Determine the (x, y) coordinate at the center of the cell enclosing the given text.  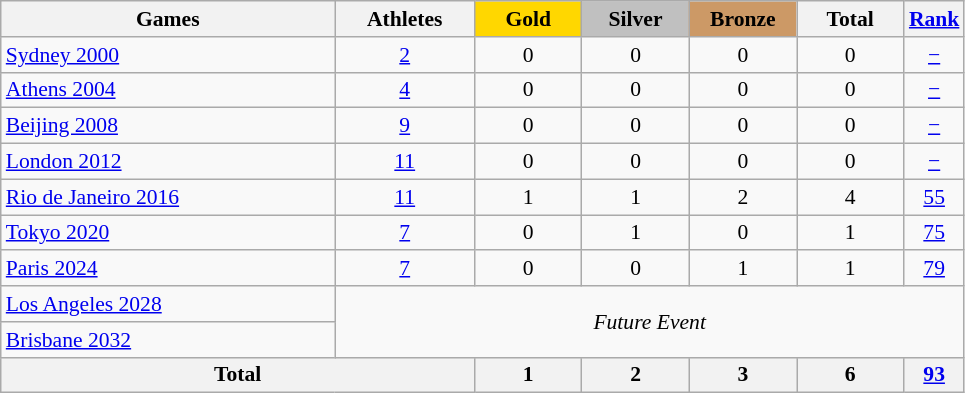
Silver (636, 19)
Bronze (742, 19)
Tokyo 2020 (168, 233)
Athens 2004 (168, 90)
Rank (934, 19)
75 (934, 233)
Los Angeles 2028 (168, 304)
9 (405, 126)
London 2012 (168, 162)
Athletes (405, 19)
Sydney 2000 (168, 55)
Future Event (650, 322)
Beijing 2008 (168, 126)
Games (168, 19)
Paris 2024 (168, 269)
6 (850, 375)
79 (934, 269)
Gold (528, 19)
93 (934, 375)
Rio de Janeiro 2016 (168, 197)
Brisbane 2032 (168, 340)
55 (934, 197)
3 (742, 375)
